Provide the [X, Y] coordinate of the cell's center where the given text is located.  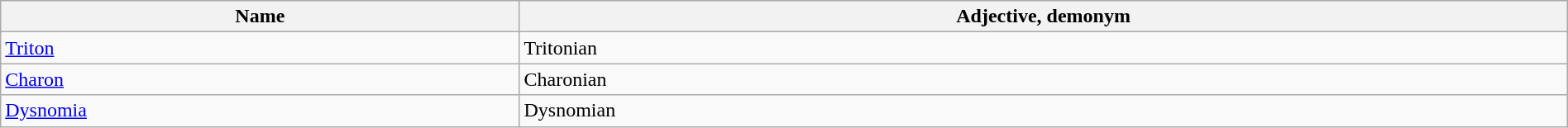
Dysnomian [1044, 111]
Charon [260, 79]
Triton [260, 48]
Adjective, demonym [1044, 17]
Charonian [1044, 79]
Tritonian [1044, 48]
Dysnomia [260, 111]
Name [260, 17]
